Return [X, Y] of the center of cell containing provided text 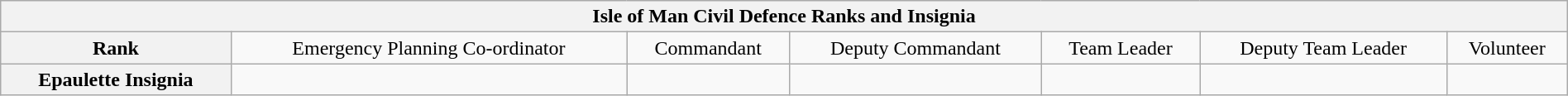
Deputy Commandant [915, 48]
Deputy Team Leader [1323, 48]
Epaulette Insignia [116, 79]
Isle of Man Civil Defence Ranks and Insignia [784, 17]
Team Leader [1121, 48]
Commandant [708, 48]
Emergency Planning Co-ordinator [428, 48]
Volunteer [1507, 48]
Rank [116, 48]
